Return [x, y] of the center of cell containing provided text 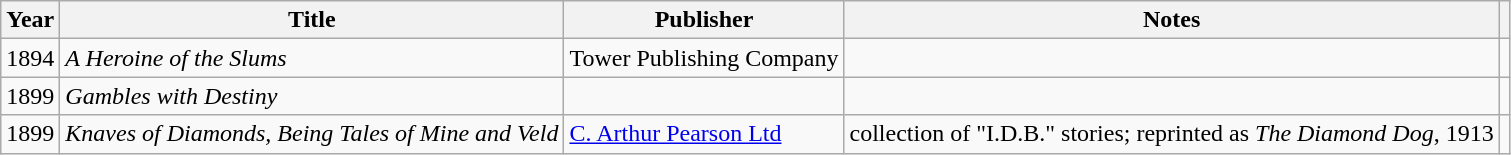
Notes [1172, 20]
collection of "I.D.B." stories; reprinted as The Diamond Dog, 1913 [1172, 134]
1894 [30, 58]
Knaves of Diamonds, Being Tales of Mine and Veld [312, 134]
C. Arthur Pearson Ltd [704, 134]
Publisher [704, 20]
Title [312, 20]
A Heroine of the Slums [312, 58]
Year [30, 20]
Tower Publishing Company [704, 58]
Gambles with Destiny [312, 96]
